Detect which cell encompasses the target text, then output its (X, Y) center coordinate. 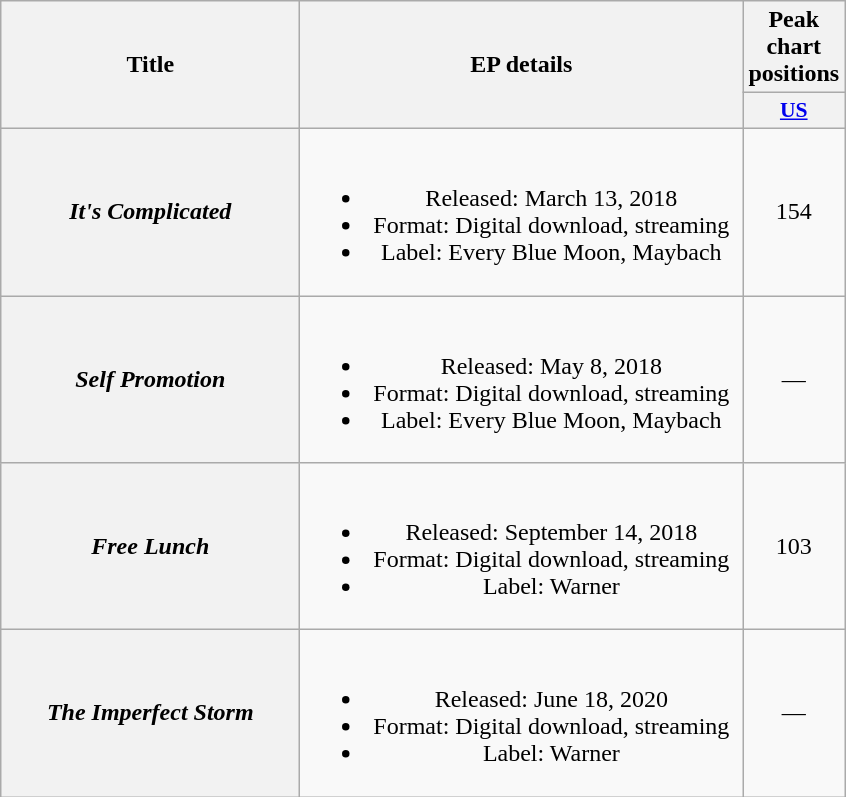
Released: March 13, 2018Format: Digital download, streamingLabel: Every Blue Moon, Maybach (522, 212)
It's Complicated (150, 212)
The Imperfect Storm (150, 714)
Self Promotion (150, 380)
103 (794, 546)
Released: September 14, 2018Format: Digital download, streamingLabel: Warner (522, 546)
US (794, 111)
Released: June 18, 2020Format: Digital download, streamingLabel: Warner (522, 714)
Title (150, 65)
Peak chart positions (794, 47)
154 (794, 212)
Free Lunch (150, 546)
Released: May 8, 2018Format: Digital download, streamingLabel: Every Blue Moon, Maybach (522, 380)
EP details (522, 65)
